Determine the [X, Y] coordinate at the center of the cell enclosing the given text.  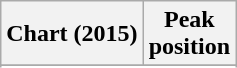
Chart (2015) [72, 34]
Peakposition [189, 34]
